Pinpoint the cell where the given text exists, returning its [X, Y] midpoint coordinate. 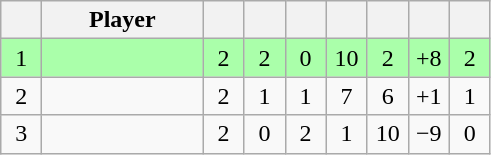
Player [122, 20]
+8 [428, 58]
−9 [428, 134]
6 [388, 96]
7 [346, 96]
3 [22, 134]
+1 [428, 96]
